Find where the given text appears and provide that cell's center as [X, Y] coordinate. 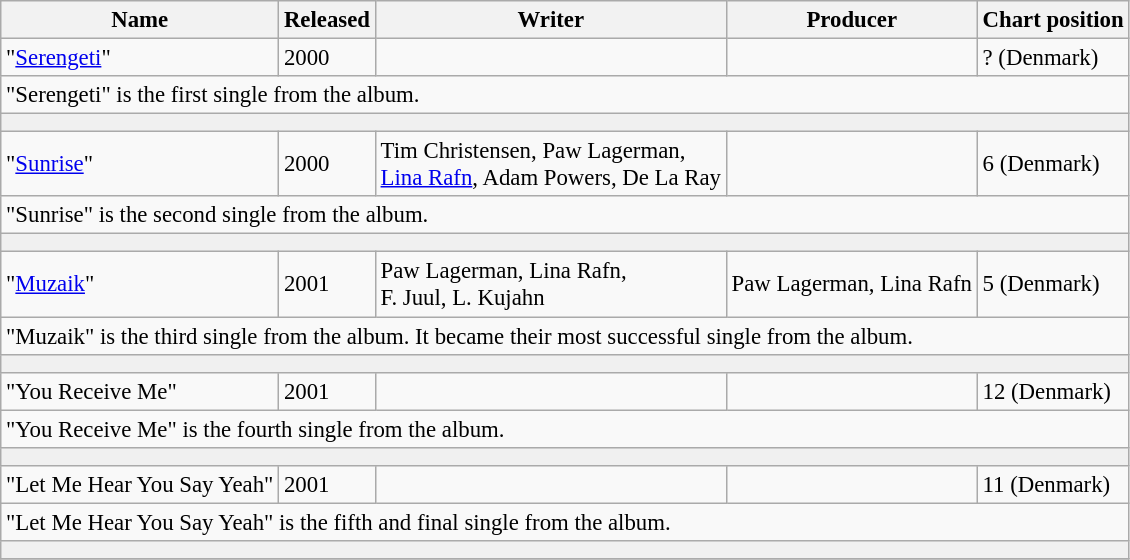
"Let Me Hear You Say Yeah" [140, 485]
"You Receive Me" [140, 391]
"You Receive Me" is the fourth single from the album. [565, 429]
"Sunrise" is the second single from the album. [565, 215]
"Muzaik" [140, 284]
Paw Lagerman, Lina Rafn [852, 284]
"Serengeti" is the first single from the album. [565, 95]
"Muzaik" is the third single from the album. It became their most successful single from the album. [565, 336]
6 (Denmark) [1053, 164]
Released [328, 20]
5 (Denmark) [1053, 284]
Chart position [1053, 20]
11 (Denmark) [1053, 485]
? (Denmark) [1053, 58]
Name [140, 20]
"Sunrise" [140, 164]
"Serengeti" [140, 58]
"Let Me Hear You Say Yeah" is the fifth and final single from the album. [565, 522]
Producer [852, 20]
12 (Denmark) [1053, 391]
Paw Lagerman, Lina Rafn, F. Juul, L. Kujahn [550, 284]
Writer [550, 20]
Tim Christensen, Paw Lagerman, Lina Rafn, Adam Powers, De La Ray [550, 164]
